Identify which cell holds the provided text, then report its [X, Y] central coordinate. 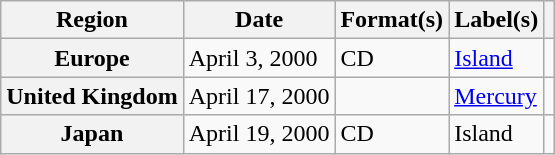
United Kingdom [92, 96]
Mercury [496, 96]
Europe [92, 58]
April 17, 2000 [259, 96]
Region [92, 20]
April 3, 2000 [259, 58]
April 19, 2000 [259, 134]
Label(s) [496, 20]
Date [259, 20]
Format(s) [392, 20]
Japan [92, 134]
